Pinpoint the cell where the given text exists, returning its (x, y) midpoint coordinate. 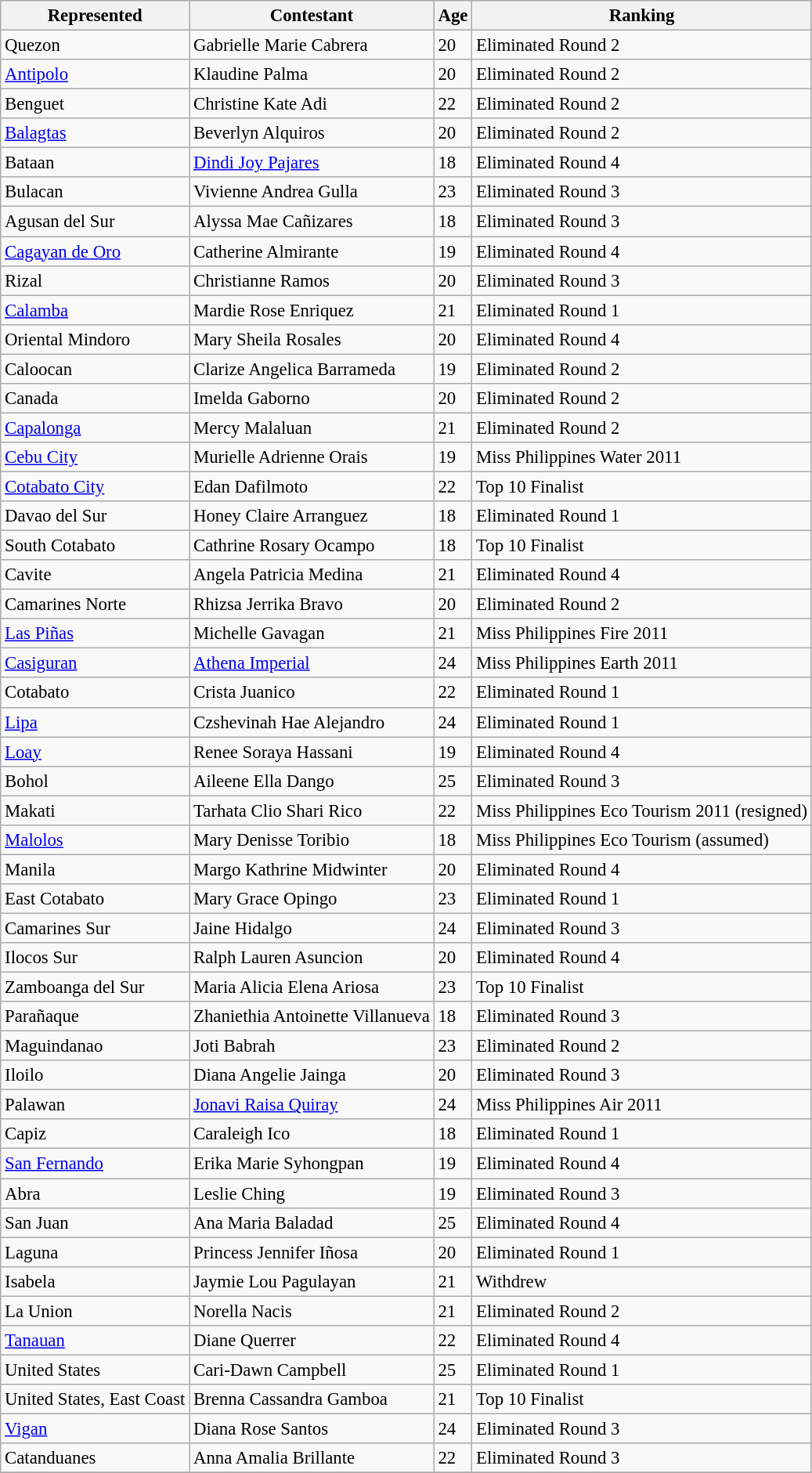
Tarhata Clio Shari Rico (312, 811)
Mardie Rose Enriquez (312, 310)
La Union (96, 1311)
Diana Angelie Jainga (312, 1075)
Mary Sheila Rosales (312, 339)
San Fernando (96, 1164)
Mercy Malaluan (312, 428)
Angela Patricia Medina (312, 575)
Imelda Gaborno (312, 399)
Las Piñas (96, 634)
Abra (96, 1193)
Klaudine Palma (312, 74)
Brenna Cassandra Gamboa (312, 1399)
Beverlyn Alquiros (312, 133)
Norella Nacis (312, 1311)
Princess Jennifer Iñosa (312, 1252)
Miss Philippines Eco Tourism 2011 (resigned) (642, 811)
Rizal (96, 280)
Mary Denisse Toribio (312, 840)
Caraleigh Ico (312, 1135)
Ilocos Sur (96, 958)
Miss Philippines Eco Tourism (assumed) (642, 840)
Maria Alicia Elena Ariosa (312, 987)
Bulacan (96, 192)
San Juan (96, 1222)
Leslie Ching (312, 1193)
Joti Babrah (312, 1046)
Laguna (96, 1252)
Renee Soraya Hassani (312, 752)
Cari-Dawn Campbell (312, 1370)
Christianne Ramos (312, 280)
Benguet (96, 104)
Camarines Norte (96, 605)
Erika Marie Syhongpan (312, 1164)
Christine Kate Adi (312, 104)
Davao del Sur (96, 516)
Iloilo (96, 1075)
Vigan (96, 1428)
Cotabato City (96, 486)
Capalonga (96, 428)
Bohol (96, 781)
Caloocan (96, 369)
Casiguran (96, 663)
Margo Kathrine Midwinter (312, 869)
Loay (96, 752)
Dindi Joy Pajares (312, 163)
Alyssa Mae Cañizares (312, 222)
Cavite (96, 575)
Ranking (642, 16)
Manila (96, 869)
Zamboanga del Sur (96, 987)
Honey Claire Arranguez (312, 516)
Lipa (96, 722)
Balagtas (96, 133)
Crista Juanico (312, 693)
Clarize Angelica Barrameda (312, 369)
Represented (96, 16)
Agusan del Sur (96, 222)
Catherine Almirante (312, 251)
Miss Philippines Earth 2011 (642, 663)
Camarines Sur (96, 928)
Michelle Gavagan (312, 634)
Malolos (96, 840)
Age (453, 16)
Jaine Hidalgo (312, 928)
Maguindanao (96, 1046)
Tanauan (96, 1341)
South Cotabato (96, 546)
Parañaque (96, 1016)
Aileene Ella Dango (312, 781)
Gabrielle Marie Cabrera (312, 45)
Quezon (96, 45)
Murielle Adrienne Orais (312, 457)
Cebu City (96, 457)
Ana Maria Baladad (312, 1222)
Contestant (312, 16)
Miss Philippines Water 2011 (642, 457)
Canada (96, 399)
Calamba (96, 310)
Diane Querrer (312, 1341)
Makati (96, 811)
Isabela (96, 1281)
Czshevinah Hae Alejandro (312, 722)
Withdrew (642, 1281)
Miss Philippines Air 2011 (642, 1105)
Oriental Mindoro (96, 339)
Edan Dafilmoto (312, 486)
Vivienne Andrea Gulla (312, 192)
Jonavi Raisa Quiray (312, 1105)
East Cotabato (96, 899)
Diana Rose Santos (312, 1428)
Rhizsa Jerrika Bravo (312, 605)
Capiz (96, 1135)
Cotabato (96, 693)
Mary Grace Opingo (312, 899)
Cagayan de Oro (96, 251)
Jaymie Lou Pagulayan (312, 1281)
Athena Imperial (312, 663)
Antipolo (96, 74)
Catanduanes (96, 1458)
Miss Philippines Fire 2011 (642, 634)
Anna Amalia Brillante (312, 1458)
Cathrine Rosary Ocampo (312, 546)
United States, East Coast (96, 1399)
Bataan (96, 163)
Palawan (96, 1105)
Zhaniethia Antoinette Villanueva (312, 1016)
Ralph Lauren Asuncion (312, 958)
United States (96, 1370)
